Scan for the cell matching the given text and deliver its (x, y) coordinate at center. 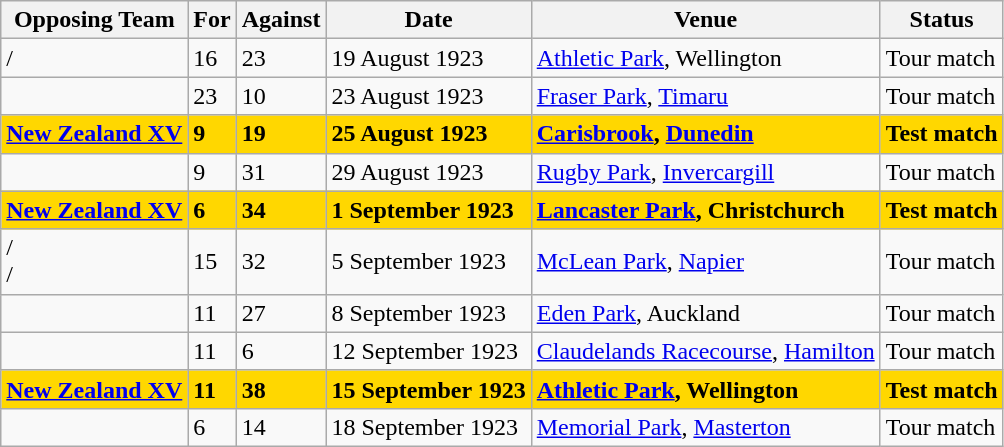
32 (281, 262)
14 (281, 427)
18 September 1923 (428, 427)
27 (281, 313)
5 September 1923 (428, 262)
15 (212, 262)
Fraser Park, Timaru (706, 96)
1 September 1923 (428, 210)
Against (281, 20)
19 (281, 134)
Venue (706, 20)
10 (281, 96)
23 August 1923 (428, 96)
Eden Park, Auckland (706, 313)
Opposing Team (94, 20)
8 September 1923 (428, 313)
Lancaster Park, Christchurch (706, 210)
Claudelands Racecourse, Hamilton (706, 351)
Rugby Park, Invercargill (706, 172)
34 (281, 210)
McLean Park, Napier (706, 262)
Memorial Park, Masterton (706, 427)
For (212, 20)
Date (428, 20)
/ (94, 58)
12 September 1923 (428, 351)
38 (281, 389)
15 September 1923 (428, 389)
29 August 1923 (428, 172)
19 August 1923 (428, 58)
/ / (94, 262)
25 August 1923 (428, 134)
31 (281, 172)
16 (212, 58)
Status (942, 20)
Carisbrook, Dunedin (706, 134)
